Pinpoint the cell where the given text exists, returning its [x, y] midpoint coordinate. 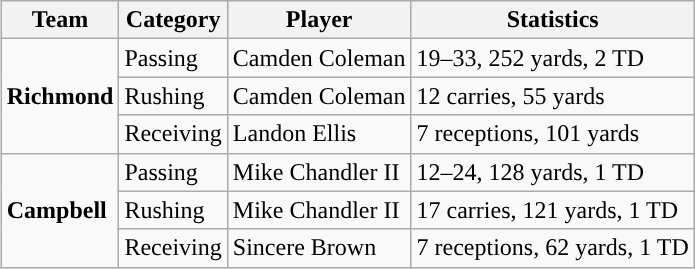
19–33, 252 yards, 2 TD [552, 58]
Sincere Brown [319, 248]
Statistics [552, 20]
Landon Ellis [319, 134]
Team [60, 20]
7 receptions, 101 yards [552, 134]
Player [319, 20]
Campbell [60, 210]
17 carries, 121 yards, 1 TD [552, 210]
12–24, 128 yards, 1 TD [552, 172]
7 receptions, 62 yards, 1 TD [552, 248]
Richmond [60, 96]
Category [173, 20]
12 carries, 55 yards [552, 96]
